Scan for the cell matching the given text and deliver its [X, Y] coordinate at center. 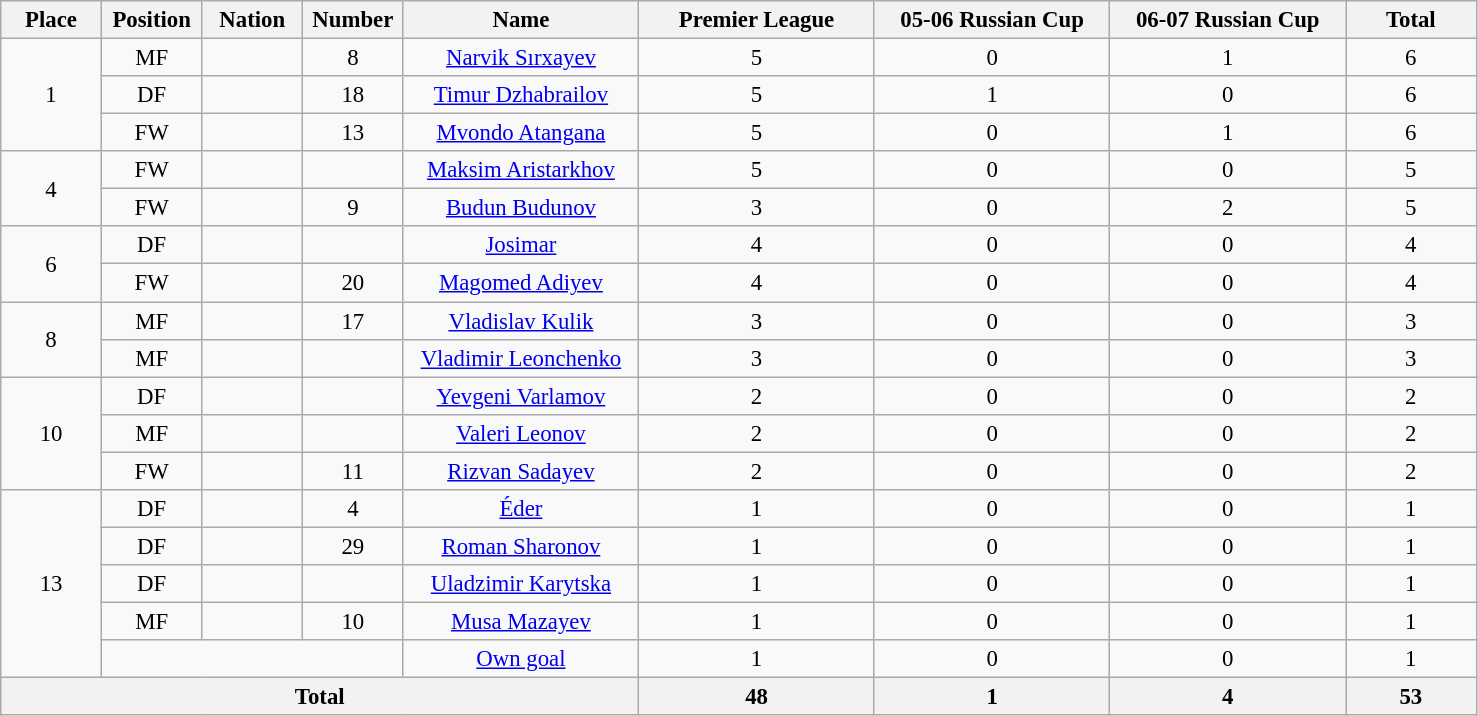
Magomed Adiyev [521, 283]
17 [354, 321]
Position [152, 20]
20 [354, 283]
9 [354, 208]
Timur Dzhabrailov [521, 95]
Mvondo Atangana [521, 133]
Vladislav Kulik [521, 321]
05-06 Russian Cup [992, 20]
Yevgeni Varlamov [521, 396]
Nation [252, 20]
48 [757, 697]
29 [354, 546]
Uladzimir Karytska [521, 584]
Narvik Sırxayev [521, 58]
Roman Sharonov [521, 546]
Valeri Leonov [521, 433]
11 [354, 471]
Own goal [521, 659]
06-07 Russian Cup [1228, 20]
Musa Mazayev [521, 621]
Budun Budunov [521, 208]
Name [521, 20]
53 [1412, 697]
Vladimir Leonchenko [521, 358]
Éder [521, 509]
Maksim Aristarkhov [521, 170]
Rizvan Sadayev [521, 471]
Number [354, 20]
18 [354, 95]
Place [52, 20]
Josimar [521, 245]
Premier League [757, 20]
